Provide the (x, y) coordinate of the cell's center where the given text is located.  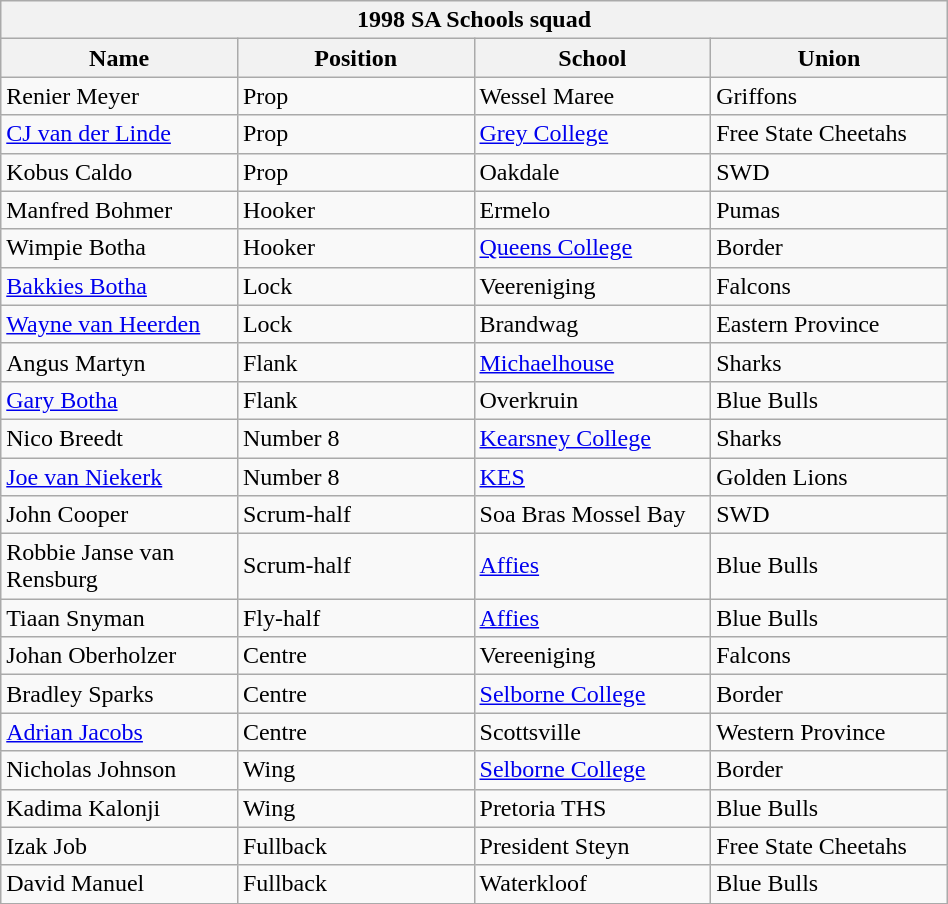
KES (592, 477)
Michaelhouse (592, 362)
Izak Job (120, 846)
Queens College (592, 248)
Gary Botha (120, 400)
Position (356, 58)
1998 SA Schools squad (474, 20)
Oakdale (592, 172)
Name (120, 58)
Adrian Jacobs (120, 732)
Wayne van Heerden (120, 324)
David Manuel (120, 884)
Western Province (830, 732)
Kearsney College (592, 438)
Veereniging (592, 286)
Brandwag (592, 324)
Bakkies Botha (120, 286)
Griffons (830, 96)
Kadima Kalonji (120, 808)
Joe van Niekerk (120, 477)
Johan Oberholzer (120, 656)
School (592, 58)
Waterkloof (592, 884)
Renier Meyer (120, 96)
President Steyn (592, 846)
Ermelo (592, 210)
Pretoria THS (592, 808)
Wimpie Botha (120, 248)
Tiaan Snyman (120, 618)
Nico Breedt (120, 438)
Soa Bras Mossel Bay (592, 515)
Eastern Province (830, 324)
Union (830, 58)
Robbie Janse van Rensburg (120, 566)
Manfred Bohmer (120, 210)
Pumas (830, 210)
CJ van der Linde (120, 134)
Grey College (592, 134)
Angus Martyn (120, 362)
Overkruin (592, 400)
John Cooper (120, 515)
Wessel Maree (592, 96)
Bradley Sparks (120, 694)
Scottsville (592, 732)
Golden Lions (830, 477)
Fly-half (356, 618)
Kobus Caldo (120, 172)
Nicholas Johnson (120, 770)
Vereeniging (592, 656)
